Locate the cell with the specified text and output its (X, Y) center coordinate. 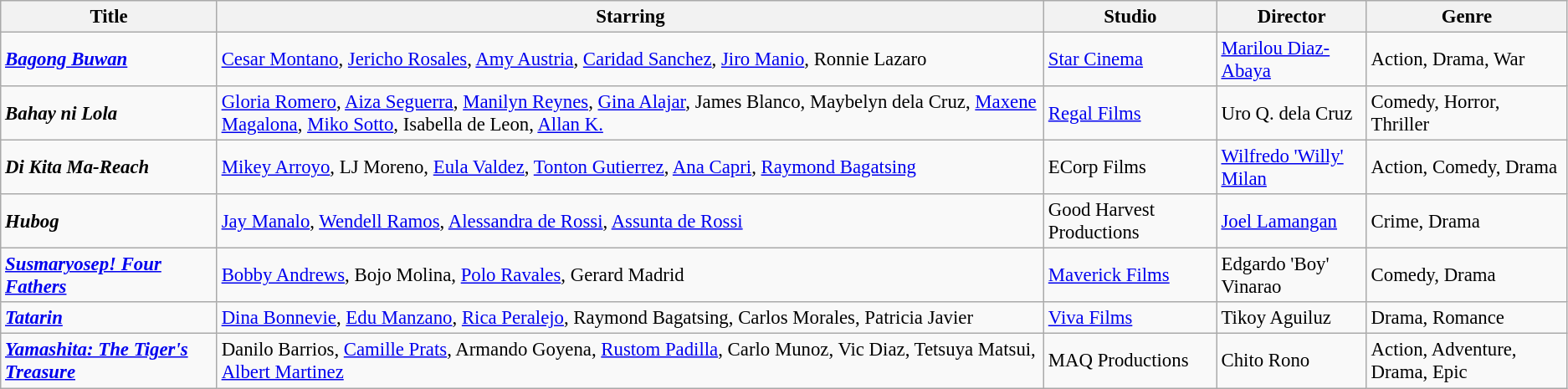
Comedy, Drama (1466, 276)
Studio (1131, 17)
Susmaryosep! Four Fathers (109, 276)
Tikoy Aguiluz (1292, 319)
Hubog (109, 221)
Action, Drama, War (1466, 60)
Title (109, 17)
Regal Films (1131, 114)
Wilfredo 'Willy' Milan (1292, 167)
Good Harvest Productions (1131, 221)
Genre (1466, 17)
Director (1292, 17)
Edgardo 'Boy' Vinarao (1292, 276)
Dina Bonnevie, Edu Manzano, Rica Peralejo, Raymond Bagatsing, Carlos Morales, Patricia Javier (630, 319)
Viva Films (1131, 319)
Jay Manalo, Wendell Ramos, Alessandra de Rossi, Assunta de Rossi (630, 221)
Crime, Drama (1466, 221)
Bagong Buwan (109, 60)
Gloria Romero, Aiza Seguerra, Manilyn Reynes, Gina Alajar, James Blanco, Maybelyn dela Cruz, Maxene Magalona, Miko Sotto, Isabella de Leon, Allan K. (630, 114)
Joel Lamangan (1292, 221)
MAQ Productions (1131, 361)
Di Kita Ma-Reach (109, 167)
Drama, Romance (1466, 319)
Uro Q. dela Cruz (1292, 114)
Cesar Montano, Jericho Rosales, Amy Austria, Caridad Sanchez, Jiro Manio, Ronnie Lazaro (630, 60)
ECorp Films (1131, 167)
Bahay ni Lola (109, 114)
Mikey Arroyo, LJ Moreno, Eula Valdez, Tonton Gutierrez, Ana Capri, Raymond Bagatsing (630, 167)
Comedy, Horror, Thriller (1466, 114)
Marilou Diaz-Abaya (1292, 60)
Star Cinema (1131, 60)
Bobby Andrews, Bojo Molina, Polo Ravales, Gerard Madrid (630, 276)
Chito Rono (1292, 361)
Starring (630, 17)
Maverick Films (1131, 276)
Yamashita: The Tiger's Treasure (109, 361)
Danilo Barrios, Camille Prats, Armando Goyena, Rustom Padilla, Carlo Munoz, Vic Diaz, Tetsuya Matsui, Albert Martinez (630, 361)
Action, Comedy, Drama (1466, 167)
Action, Adventure, Drama, Epic (1466, 361)
Tatarin (109, 319)
